From the cell containing the given text, extract its center point as (x, y) coordinate. 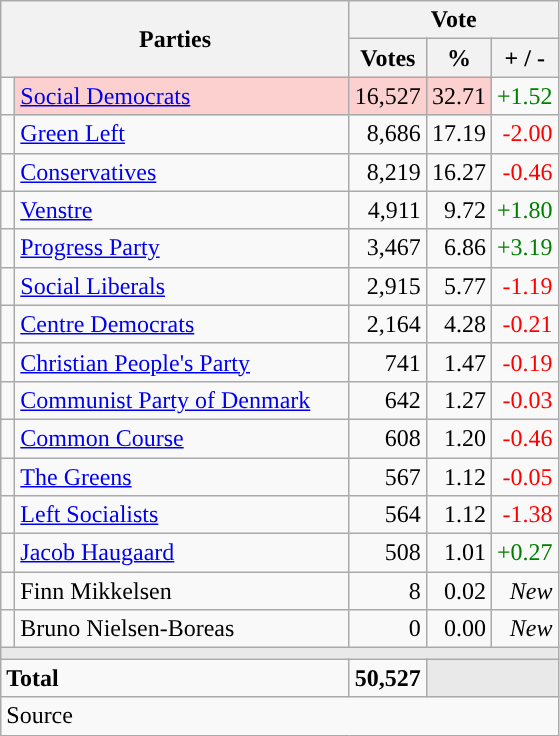
Communist Party of Denmark (182, 400)
Bruno Nielsen-Boreas (182, 629)
8,686 (388, 134)
4,911 (388, 210)
0.00 (458, 629)
Finn Mikkelsen (182, 591)
Votes (388, 58)
Total (176, 678)
Progress Party (182, 248)
-1.19 (524, 286)
+3.19 (524, 248)
642 (388, 400)
-0.21 (524, 324)
1.20 (458, 438)
608 (388, 438)
9.72 (458, 210)
2,915 (388, 286)
+1.80 (524, 210)
1.01 (458, 553)
The Greens (182, 477)
Christian People's Party (182, 362)
Venstre (182, 210)
2,164 (388, 324)
-0.05 (524, 477)
Parties (176, 39)
0 (388, 629)
Common Course (182, 438)
-2.00 (524, 134)
741 (388, 362)
Green Left (182, 134)
-0.03 (524, 400)
1.47 (458, 362)
Vote (454, 20)
% (458, 58)
5.77 (458, 286)
567 (388, 477)
8 (388, 591)
32.71 (458, 96)
564 (388, 515)
3,467 (388, 248)
Centre Democrats (182, 324)
6.86 (458, 248)
Social Liberals (182, 286)
Conservatives (182, 172)
-1.38 (524, 515)
17.19 (458, 134)
1.27 (458, 400)
Social Democrats (182, 96)
Left Socialists (182, 515)
16.27 (458, 172)
-0.19 (524, 362)
0.02 (458, 591)
Jacob Haugaard (182, 553)
4.28 (458, 324)
8,219 (388, 172)
+0.27 (524, 553)
16,527 (388, 96)
50,527 (388, 678)
Source (280, 716)
+1.52 (524, 96)
+ / - (524, 58)
508 (388, 553)
